Search for the cell housing the specified text and yield its (x, y) center coordinate. 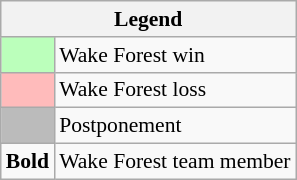
Bold (28, 162)
Wake Forest team member (175, 162)
Postponement (175, 126)
Legend (148, 19)
Wake Forest loss (175, 90)
Wake Forest win (175, 55)
